Return [X, Y] of the center of cell containing provided text 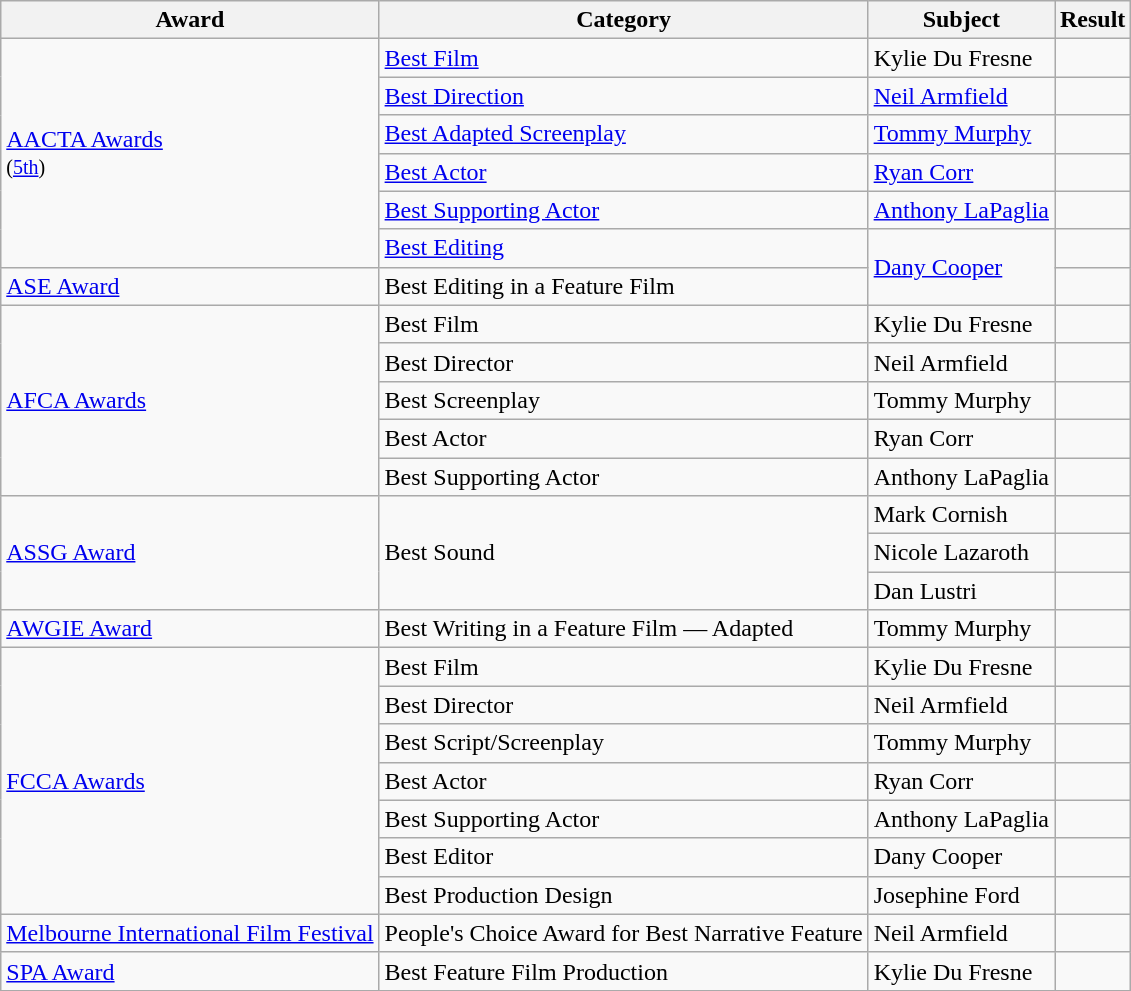
Best Writing in a Feature Film — Adapted [624, 629]
Best Screenplay [624, 400]
Subject [961, 20]
ASSG Award [190, 553]
Category [624, 20]
AACTA Awards(5th) [190, 153]
Result [1092, 20]
People's Choice Award for Best Narrative Feature [624, 933]
ASE Award [190, 286]
Best Editing in a Feature Film [624, 286]
AFCA Awards [190, 400]
Best Editor [624, 857]
Best Adapted Screenplay [624, 134]
Best Direction [624, 96]
FCCA Awards [190, 781]
SPA Award [190, 971]
Dan Lustri [961, 591]
Josephine Ford [961, 895]
Best Script/Screenplay [624, 743]
Award [190, 20]
Melbourne International Film Festival [190, 933]
Mark Cornish [961, 515]
Best Production Design [624, 895]
Best Feature Film Production [624, 971]
Best Sound [624, 553]
Nicole Lazaroth [961, 553]
Best Editing [624, 248]
AWGIE Award [190, 629]
